Find where the given text appears and provide that cell's center as [X, Y] coordinate. 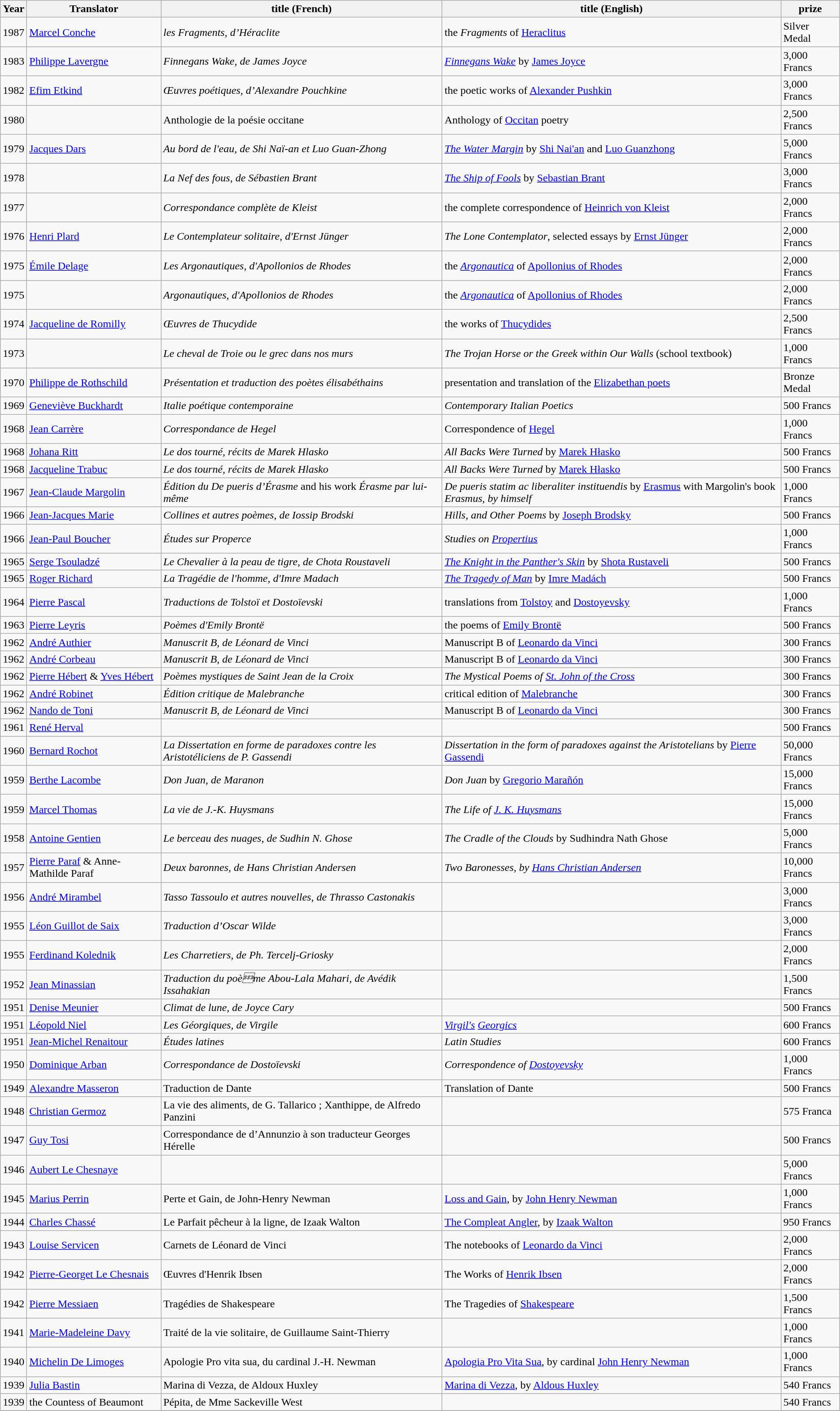
Jean-Jacques Marie [94, 515]
Julia Bastin [94, 1385]
1945 [13, 1199]
The Cradle of the Clouds by Sudhindra Nath Ghose [611, 839]
Les Charretiers, de Ph. Tercelj-Griosky [302, 955]
Geneviève Buckhardt [94, 406]
Charles Chassé [94, 1222]
1964 [13, 602]
Finnegans Wake by James Joyce [611, 61]
Correspondence of Hegel [611, 429]
Translation of Dante [611, 1088]
1952 [13, 984]
Denise Meunier [94, 1007]
Philippe de Rothschild [94, 382]
Études latines [302, 1042]
Œuvres d'Henrik Ibsen [302, 1274]
Efim Etkind [94, 91]
Pierre-Georget Le Chesnais [94, 1274]
Tasso Tassoulo et autres nouvelles, de Thrasso Castonakis [302, 897]
Tragédies de Shakespeare [302, 1304]
Le Chevalier à la peau de tigre, de Chota Roustaveli [302, 562]
Léopold Niel [94, 1024]
Émile Delage [94, 266]
Henri Plard [94, 236]
Poèmes mystiques de Saint Jean de la Croix [302, 676]
The Works of Henrik Ibsen [611, 1274]
Le Contemplateur solitaire, d'Ernst Jünger [302, 236]
1940 [13, 1362]
Bronze Medal [810, 382]
1973 [13, 353]
Marina di Vezza, de Aldoux Huxley [302, 1385]
De pueris statim ac liberaliter instituendis by Erasmus with Margolin's book Erasmus, by himself [611, 492]
Don Juan by Gregorio Marañón [611, 780]
Traduction du poème Abou-Lala Mahari, de Avédik Issahakian [302, 984]
1982 [13, 91]
1949 [13, 1088]
Jean Carrère [94, 429]
Argonautiques, d'Apollonios de Rhodes [302, 295]
1947 [13, 1140]
Marie-Madeleine Davy [94, 1332]
1963 [13, 625]
Poèmes d'Emily Brontë [302, 625]
Jean Minassian [94, 984]
the Fragments of Heraclitus [611, 32]
Présentation et traduction des poètes élisabéthains [302, 382]
Traductions de Tolstoï et Dostoïevski [302, 602]
1943 [13, 1245]
Alexandre Masseron [94, 1088]
Ferdinand Kolednik [94, 955]
the works of Thucydides [611, 324]
The Knight in the Panther's Skin by Shota Rustaveli [611, 562]
Contemporary Italian Poetics [611, 406]
Anthologie de la poésie occitane [302, 119]
Carnets de Léonard de Vinci [302, 1245]
André Corbeau [94, 659]
Bernard Rochot [94, 751]
Nando de Toni [94, 711]
title (English) [611, 9]
Édition critique de Malebranche [302, 694]
Michelin De Limoges [94, 1362]
1987 [13, 32]
Dissertation in the form of paradoxes against the Aristotelians by Pierre Gassendi [611, 751]
Italie poétique contemporaine [302, 406]
Au bord de l'eau, de Shi Naï-an et Luo Guan-Zhong [302, 149]
The Water Margin by Shi Nai'an and Luo Guanzhong [611, 149]
the poetic works of Alexander Pushkin [611, 91]
Jean-Michel Renaitour [94, 1042]
Roger Richard [94, 579]
Christian Germoz [94, 1112]
Les Géorgiques, de Virgile [302, 1024]
Collines et autres poèmes, de Iossip Brodski [302, 515]
Traité de la vie solitaire, de Guillaume Saint-Thierry [302, 1332]
Finnegans Wake, de James Joyce [302, 61]
Latin Studies [611, 1042]
1946 [13, 1170]
Antoine Gentien [94, 839]
Translator [94, 9]
André Robinet [94, 694]
1974 [13, 324]
1979 [13, 149]
Marina di Vezza, by Aldous Huxley [611, 1385]
Œuvres de Thucydide [302, 324]
Jacques Dars [94, 149]
Perte et Gain, de John-Henry Newman [302, 1199]
Correspondance complète de Kleist [302, 207]
title (French) [302, 9]
1950 [13, 1065]
1941 [13, 1332]
1967 [13, 492]
translations from Tolstoy and Dostoyevsky [611, 602]
1960 [13, 751]
Deux baronnes, de Hans Christian Andersen [302, 867]
Dominique Arban [94, 1065]
Johana Ritt [94, 452]
Louise Servicen [94, 1245]
Loss and Gain, by John Henry Newman [611, 1199]
1978 [13, 178]
La Nef des fous, de Sébastien Brant [302, 178]
Hills, and Other Poems by Joseph Brodsky [611, 515]
Pierre Paraf & Anne-Mathilde Paraf [94, 867]
1956 [13, 897]
presentation and translation of the Elizabethan poets [611, 382]
Apologia Pro Vita Sua, by cardinal John Henry Newman [611, 1362]
Le cheval de Troie ou le grec dans nos murs [302, 353]
575 Franca [810, 1112]
Pierre Messiaen [94, 1304]
Studies on Propertius [611, 539]
1977 [13, 207]
Traduction d’Oscar Wilde [302, 926]
The Lone Contemplator, selected essays by Ernst Jünger [611, 236]
Serge Tsouladzé [94, 562]
Marcel Thomas [94, 809]
André Mirambel [94, 897]
Climat de lune, de Joyce Cary [302, 1007]
10,000 Francs [810, 867]
Traduction de Dante [302, 1088]
Léon Guillot de Saix [94, 926]
Silver Medal [810, 32]
Pierre Pascal [94, 602]
Virgil's Georgics [611, 1024]
Pierre Leyris [94, 625]
1983 [13, 61]
Marius Perrin [94, 1199]
The Trojan Horse or the Greek within Our Walls (school textbook) [611, 353]
Édition du De pueris d’Érasme and his work Érasme par lui-même [302, 492]
Marcel Conche [94, 32]
The Tragedy of Man by Imre Madách [611, 579]
La vie de J.-K. Huysmans [302, 809]
Correspondance de d’Annunzio à son traducteur Georges Hérelle [302, 1140]
Correspondence of Dostoyevsky [611, 1065]
Berthe Lacombe [94, 780]
Jacqueline de Romilly [94, 324]
La Dissertation en forme de paradoxes contre les Aristotéliciens de P. Gassendi [302, 751]
Le berceau des nuages, de Sudhin N. Ghose [302, 839]
les Fragments, d’Héraclite [302, 32]
critical edition of Malebranche [611, 694]
Jean-Paul Boucher [94, 539]
1980 [13, 119]
Correspondance de Hegel [302, 429]
Apologie Pro vita sua, du cardinal J.-H. Newman [302, 1362]
Pierre Hébert & Yves Hébert [94, 676]
Jacqueline Trabuc [94, 469]
Œuvres poétiques, d’Alexandre Pouchkine [302, 91]
Guy Tosi [94, 1140]
Jean-Claude Margolin [94, 492]
Philippe Lavergne [94, 61]
La Tragédie de l'homme, d'Imre Madach [302, 579]
50,000 Francs [810, 751]
1958 [13, 839]
950 Francs [810, 1222]
Aubert Le Chesnaye [94, 1170]
the complete correspondence of Heinrich von Kleist [611, 207]
1944 [13, 1222]
René Herval [94, 728]
La vie des aliments, de G. Tallarico ; Xanthippe, de Alfredo Panzini [302, 1112]
Le Parfait pêcheur à la ligne, de Izaak Walton [302, 1222]
1969 [13, 406]
the poems of Emily Brontë [611, 625]
Anthology of Occitan poetry [611, 119]
The Mystical Poems of St. John of the Cross [611, 676]
1970 [13, 382]
Two Baronesses, by Hans Christian Andersen [611, 867]
1961 [13, 728]
1948 [13, 1112]
1957 [13, 867]
prize [810, 9]
André Authier [94, 642]
Don Juan, de Maranon [302, 780]
Les Argonautiques, d'Apollonios de Rhodes [302, 266]
The Ship of Fools by Sebastian Brant [611, 178]
The Compleat Angler, by Izaak Walton [611, 1222]
Pépita, de Mme Sackeville West [302, 1402]
the Countess of Beaumont [94, 1402]
1976 [13, 236]
Correspondance de Dostoïevski [302, 1065]
The notebooks of Leonardo da Vinci [611, 1245]
The Tragedies of Shakespeare [611, 1304]
Year [13, 9]
The Life of J. K. Huysmans [611, 809]
Études sur Properce [302, 539]
